Capture the cell that displays the provided text and extract its [x, y] central coordinate. 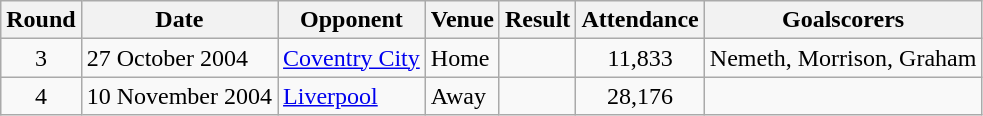
10 November 2004 [179, 96]
Home [462, 58]
Date [179, 20]
Venue [462, 20]
Away [462, 96]
11,833 [640, 58]
Coventry City [352, 58]
Goalscorers [843, 20]
27 October 2004 [179, 58]
Opponent [352, 20]
Liverpool [352, 96]
Attendance [640, 20]
3 [41, 58]
Nemeth, Morrison, Graham [843, 58]
28,176 [640, 96]
Round [41, 20]
Result [537, 20]
4 [41, 96]
